For the text-containing cell, return its midpoint in [x, y] coordinate format. 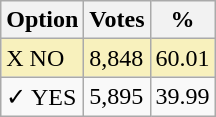
% [182, 20]
39.99 [182, 97]
✓ YES [42, 97]
5,895 [117, 97]
60.01 [182, 58]
Votes [117, 20]
Option [42, 20]
X NO [42, 58]
8,848 [117, 58]
